Determine the [X, Y] coordinate at the center of the cell enclosing the given text.  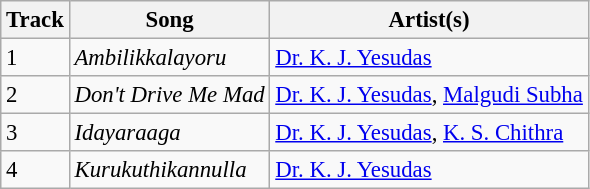
3 [35, 133]
Dr. K. J. Yesudas, Malgudi Subha [429, 95]
4 [35, 170]
Dr. K. J. Yesudas, K. S. Chithra [429, 133]
Artist(s) [429, 20]
Song [170, 20]
2 [35, 95]
Ambilikkalayoru [170, 58]
Idayaraaga [170, 133]
Don't Drive Me Mad [170, 95]
Kurukuthikannulla [170, 170]
1 [35, 58]
Track [35, 20]
